Detect which cell encompasses the target text, then output its [X, Y] center coordinate. 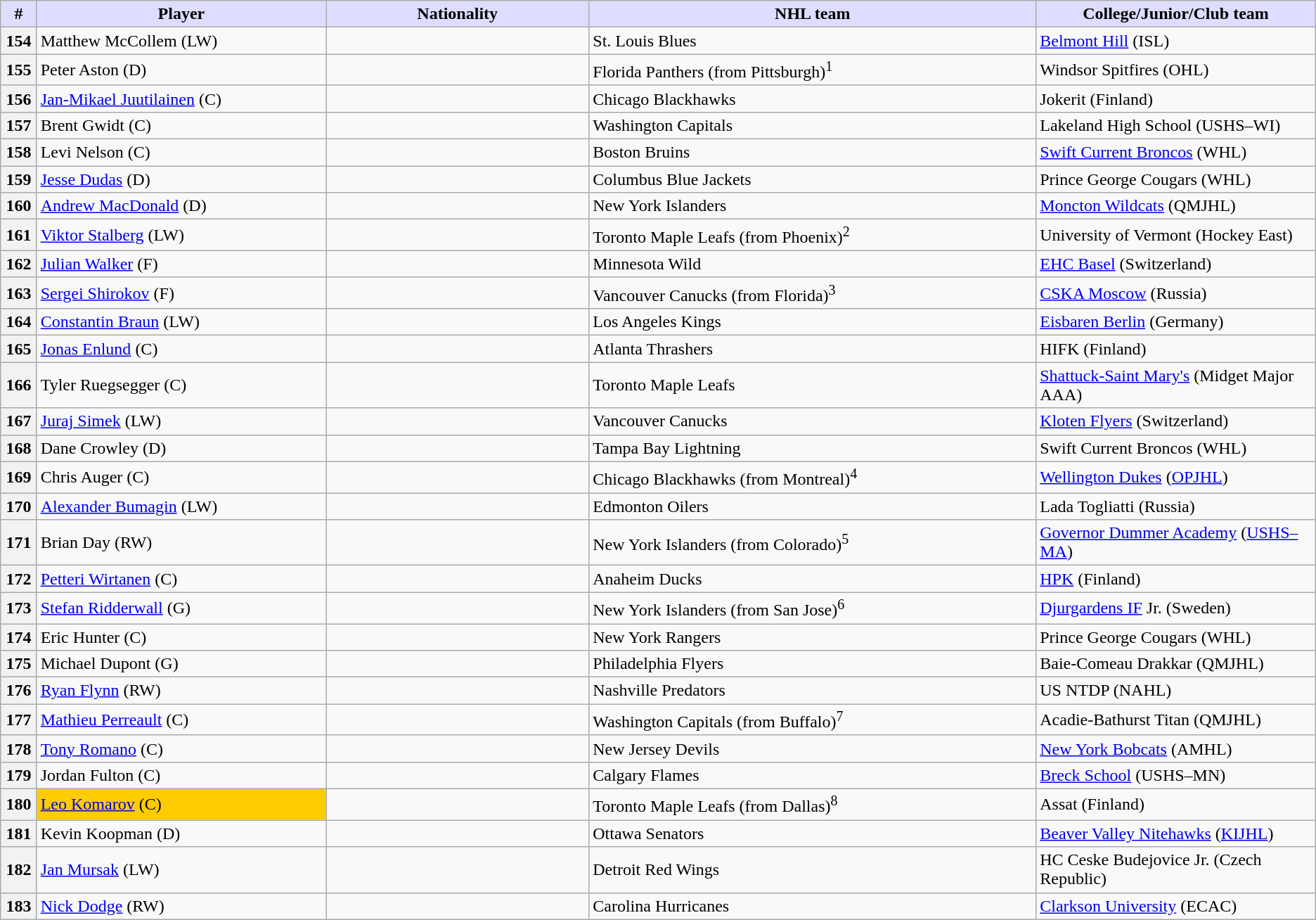
NHL team [813, 14]
US NTDP (NAHL) [1176, 691]
University of Vermont (Hockey East) [1176, 235]
New York Islanders (from Colorado)5 [813, 543]
Assat (Finland) [1176, 805]
Carolina Hurricanes [813, 906]
Shattuck-Saint Mary's (Midget Major AAA) [1176, 385]
Jokerit (Finland) [1176, 98]
181 [18, 833]
163 [18, 293]
Tyler Ruegsegger (C) [181, 385]
Julian Walker (F) [181, 264]
Chicago Blackhawks (from Montreal)4 [813, 477]
167 [18, 421]
158 [18, 153]
Jonas Enlund (C) [181, 349]
178 [18, 748]
Atlanta Thrashers [813, 349]
171 [18, 543]
154 [18, 41]
Juraj Simek (LW) [181, 421]
HC Ceske Budejovice Jr. (Czech Republic) [1176, 869]
Washington Capitals [813, 125]
Vancouver Canucks [813, 421]
Eric Hunter (C) [181, 637]
Matthew McCollem (LW) [181, 41]
Mathieu Perreault (C) [181, 720]
Levi Nelson (C) [181, 153]
New York Rangers [813, 637]
Toronto Maple Leafs (from Dallas)8 [813, 805]
Philadelphia Flyers [813, 664]
Petteri Wirtanen (C) [181, 579]
CSKA Moscow (Russia) [1176, 293]
Tony Romano (C) [181, 748]
HIFK (Finland) [1176, 349]
169 [18, 477]
Edmonton Oilers [813, 506]
Peter Aston (D) [181, 70]
Kloten Flyers (Switzerland) [1176, 421]
Chris Auger (C) [181, 477]
Player [181, 14]
Eisbaren Berlin (Germany) [1176, 322]
161 [18, 235]
Constantin Braun (LW) [181, 322]
Windsor Spitfires (OHL) [1176, 70]
Florida Panthers (from Pittsburgh)1 [813, 70]
174 [18, 637]
179 [18, 775]
183 [18, 906]
Stefan Ridderwall (G) [181, 608]
Governor Dummer Academy (USHS–MA) [1176, 543]
173 [18, 608]
New York Islanders [813, 206]
164 [18, 322]
Toronto Maple Leafs [813, 385]
172 [18, 579]
Washington Capitals (from Buffalo)7 [813, 720]
Tampa Bay Lightning [813, 448]
165 [18, 349]
Jan-Mikael Juutilainen (C) [181, 98]
New York Bobcats (AMHL) [1176, 748]
Toronto Maple Leafs (from Phoenix)2 [813, 235]
Jesse Dudas (D) [181, 179]
Ryan Flynn (RW) [181, 691]
182 [18, 869]
Anaheim Ducks [813, 579]
Clarkson University (ECAC) [1176, 906]
# [18, 14]
Nationality [458, 14]
Sergei Shirokov (F) [181, 293]
175 [18, 664]
166 [18, 385]
Boston Bruins [813, 153]
159 [18, 179]
Viktor Stalberg (LW) [181, 235]
Los Angeles Kings [813, 322]
Beaver Valley Nitehawks (KIJHL) [1176, 833]
168 [18, 448]
St. Louis Blues [813, 41]
New Jersey Devils [813, 748]
Chicago Blackhawks [813, 98]
Michael Dupont (G) [181, 664]
162 [18, 264]
Kevin Koopman (D) [181, 833]
Columbus Blue Jackets [813, 179]
Vancouver Canucks (from Florida)3 [813, 293]
155 [18, 70]
Brent Gwidt (C) [181, 125]
Brian Day (RW) [181, 543]
Lakeland High School (USHS–WI) [1176, 125]
176 [18, 691]
New York Islanders (from San Jose)6 [813, 608]
Alexander Bumagin (LW) [181, 506]
Nashville Predators [813, 691]
Minnesota Wild [813, 264]
Breck School (USHS–MN) [1176, 775]
Jan Mursak (LW) [181, 869]
Calgary Flames [813, 775]
160 [18, 206]
Detroit Red Wings [813, 869]
Moncton Wildcats (QMJHL) [1176, 206]
Jordan Fulton (C) [181, 775]
Dane Crowley (D) [181, 448]
Ottawa Senators [813, 833]
Djurgardens IF Jr. (Sweden) [1176, 608]
Wellington Dukes (OPJHL) [1176, 477]
Lada Togliatti (Russia) [1176, 506]
Acadie-Bathurst Titan (QMJHL) [1176, 720]
Nick Dodge (RW) [181, 906]
EHC Basel (Switzerland) [1176, 264]
Belmont Hill (ISL) [1176, 41]
170 [18, 506]
157 [18, 125]
156 [18, 98]
177 [18, 720]
College/Junior/Club team [1176, 14]
HPK (Finland) [1176, 579]
Andrew MacDonald (D) [181, 206]
180 [18, 805]
Leo Komarov (C) [181, 805]
Baie-Comeau Drakkar (QMJHL) [1176, 664]
